Capture the cell that displays the provided text and extract its (x, y) central coordinate. 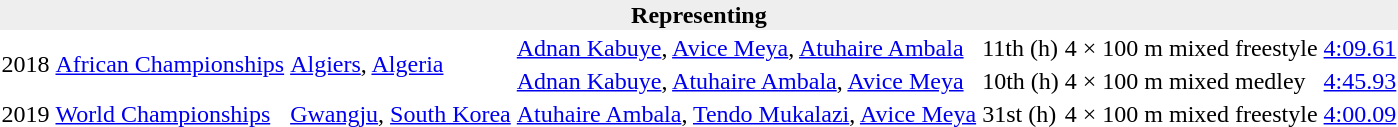
4 × 100 m mixed medley (1191, 81)
Adnan Kabuye, Atuhaire Ambala, Avice Meya (746, 81)
2018 (26, 64)
11th (h) (1021, 48)
4:09.61 (1360, 48)
Algiers, Algeria (401, 64)
4:45.93 (1360, 81)
10th (h) (1021, 81)
Adnan Kabuye, Avice Meya, Atuhaire Ambala (746, 48)
African Championships (170, 64)
4 × 100 m mixed freestyle (1191, 48)
Representing (699, 15)
